Locate the cell with the specified text and output its [X, Y] center coordinate. 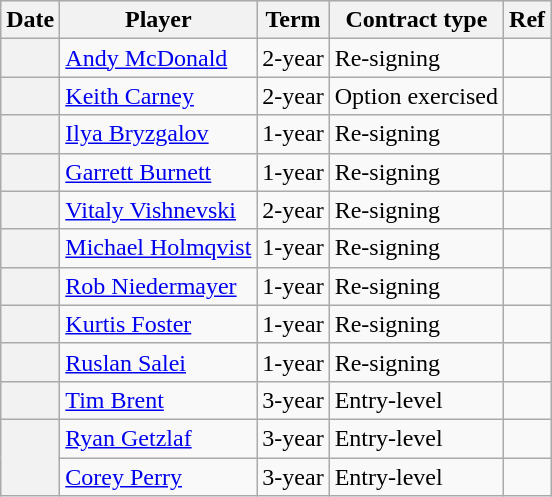
Michael Holmqvist [158, 248]
Contract type [416, 20]
Rob Niedermayer [158, 286]
Vitaly Vishnevski [158, 210]
Keith Carney [158, 96]
Option exercised [416, 96]
Corey Perry [158, 477]
Ref [528, 20]
Ruslan Salei [158, 362]
Player [158, 20]
Garrett Burnett [158, 172]
Tim Brent [158, 400]
Term [293, 20]
Ilya Bryzgalov [158, 134]
Kurtis Foster [158, 324]
Date [30, 20]
Andy McDonald [158, 58]
Ryan Getzlaf [158, 438]
